From the cell containing the given text, extract its center point as (x, y) coordinate. 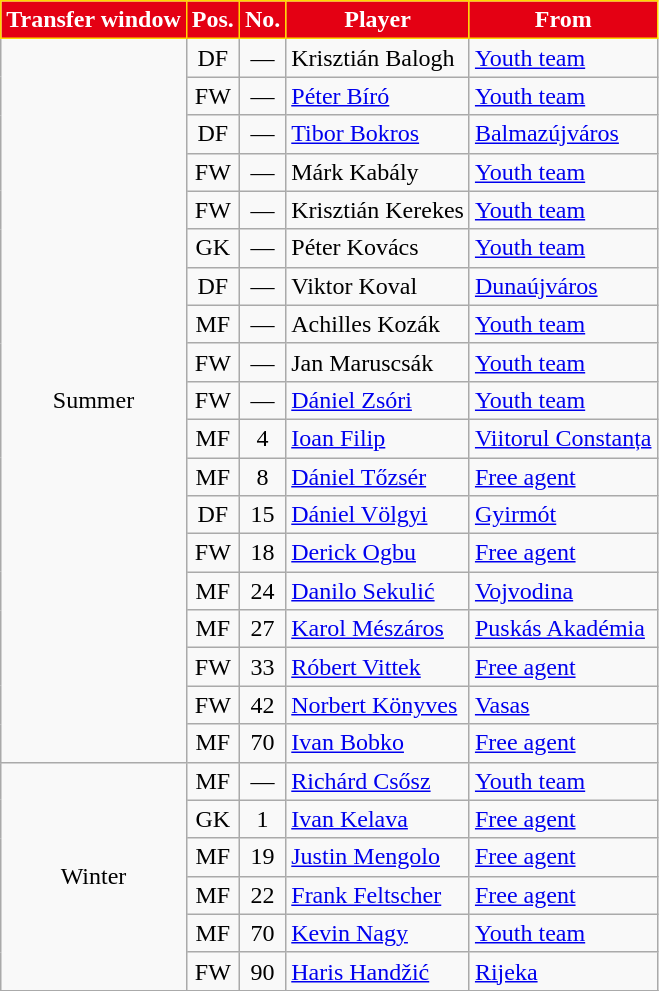
Winter (94, 876)
Ivan Bobko (378, 743)
Viitorul Constanța (563, 438)
Haris Handžić (378, 971)
Viktor Koval (378, 286)
Dunaújváros (563, 286)
19 (262, 857)
Krisztián Kerekes (378, 210)
From (563, 20)
1 (262, 819)
Dániel Tőzsér (378, 477)
42 (262, 705)
Danilo Sekulić (378, 591)
27 (262, 629)
Justin Mengolo (378, 857)
Norbert Könyves (378, 705)
Dániel Zsóri (378, 400)
Summer (94, 400)
Ivan Kelava (378, 819)
Kevin Nagy (378, 933)
Vojvodina (563, 591)
Tibor Bokros (378, 134)
Puskás Akadémia (563, 629)
4 (262, 438)
Róbert Vittek (378, 667)
Player (378, 20)
Márk Kabály (378, 172)
Frank Feltscher (378, 895)
Gyirmót (563, 515)
Derick Ogbu (378, 553)
Jan Maruscsák (378, 362)
90 (262, 971)
8 (262, 477)
Péter Kovács (378, 248)
Richárd Csősz (378, 781)
Rijeka (563, 971)
Karol Mészáros (378, 629)
Ioan Filip (378, 438)
Transfer window (94, 20)
18 (262, 553)
Balmazújváros (563, 134)
Dániel Völgyi (378, 515)
22 (262, 895)
33 (262, 667)
15 (262, 515)
24 (262, 591)
Péter Bíró (378, 96)
Achilles Kozák (378, 324)
Krisztián Balogh (378, 58)
No. (262, 20)
Vasas (563, 705)
Pos. (212, 20)
